From the cell containing the given text, extract its center point as (X, Y) coordinate. 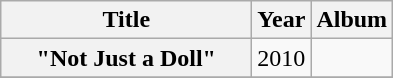
2010 (282, 58)
"Not Just a Doll" (126, 58)
Title (126, 20)
Album (352, 20)
Year (282, 20)
